Capture the cell that displays the provided text and extract its (x, y) central coordinate. 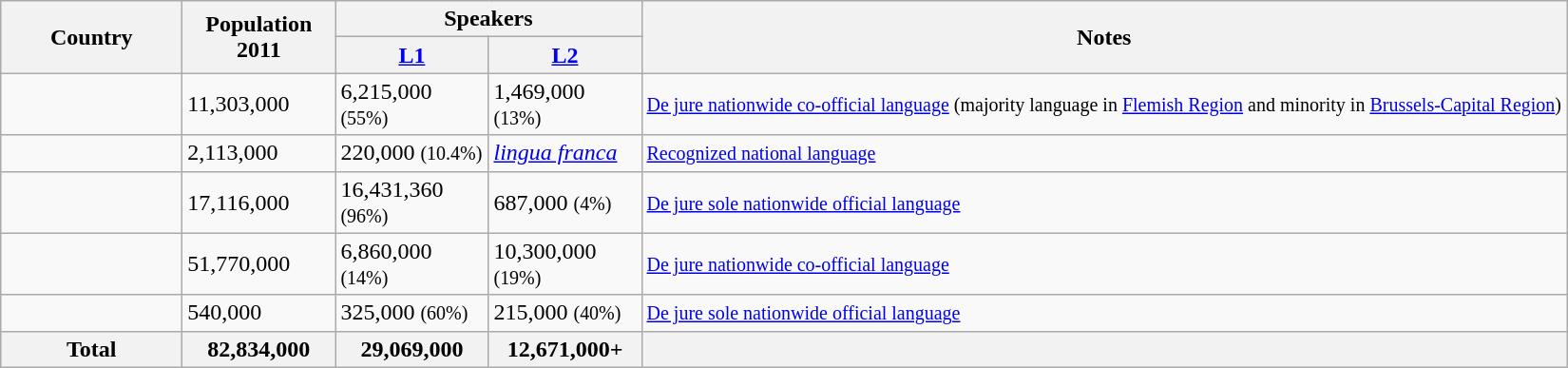
De jure nationwide co-official language (1104, 264)
29,069,000 (412, 349)
540,000 (258, 313)
17,116,000 (258, 202)
687,000 (4%) (564, 202)
Country (91, 37)
82,834,000 (258, 349)
Notes (1104, 37)
Population2011 (258, 37)
325,000 (60%) (412, 313)
51,770,000 (258, 264)
Total (91, 349)
16,431,360 (96%) (412, 202)
1,469,000 (13%) (564, 105)
220,000 (10.4%) (412, 153)
lingua franca (564, 153)
Speakers (488, 19)
11,303,000 (258, 105)
L2 (564, 55)
6,215,000 (55%) (412, 105)
10,300,000 (19%) (564, 264)
De jure nationwide co-official language (majority language in Flemish Region and minority in Brussels-Capital Region) (1104, 105)
215,000 (40%) (564, 313)
6,860,000 (14%) (412, 264)
L1 (412, 55)
12,671,000+ (564, 349)
2,113,000 (258, 153)
Recognized national language (1104, 153)
